Return the [x, y] coordinate for the center point of the cell that contains the specified text.  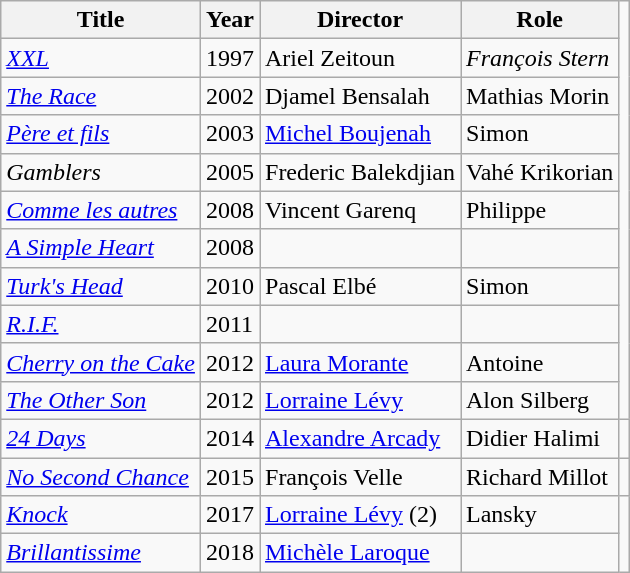
Knock [101, 515]
The Other Son [101, 400]
2015 [230, 477]
Didier Halimi [539, 438]
Role [539, 20]
Lorraine Lévy (2) [360, 515]
Alexandre Arcady [360, 438]
Michel Boujenah [360, 134]
Lansky [539, 515]
Gamblers [101, 172]
Lorraine Lévy [360, 400]
Year [230, 20]
Antoine [539, 362]
2011 [230, 324]
2017 [230, 515]
Vincent Garenq [360, 210]
Richard Millot [539, 477]
Cherry on the Cake [101, 362]
1997 [230, 58]
Michèle Laroque [360, 553]
2005 [230, 172]
Title [101, 20]
2018 [230, 553]
Laura Morante [360, 362]
Mathias Morin [539, 96]
A Simple Heart [101, 248]
No Second Chance [101, 477]
Alon Silberg [539, 400]
Pascal Elbé [360, 286]
François Velle [360, 477]
Frederic Balekdjian [360, 172]
2002 [230, 96]
Vahé Krikorian [539, 172]
Père et fils [101, 134]
The Race [101, 96]
24 Days [101, 438]
2014 [230, 438]
R.I.F. [101, 324]
Philippe [539, 210]
Brillantissime [101, 553]
Director [360, 20]
Djamel Bensalah [360, 96]
2010 [230, 286]
Comme les autres [101, 210]
Ariel Zeitoun [360, 58]
2003 [230, 134]
Turk's Head [101, 286]
XXL [101, 58]
François Stern [539, 58]
